Locate the cell with the specified text and output its [X, Y] center coordinate. 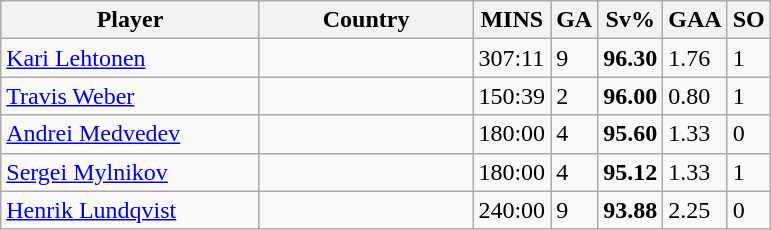
Sergei Mylnikov [130, 172]
Sv% [630, 20]
0.80 [695, 96]
Henrik Lundqvist [130, 210]
2.25 [695, 210]
Country [366, 20]
307:11 [512, 58]
MINS [512, 20]
96.00 [630, 96]
2 [574, 96]
150:39 [512, 96]
GAA [695, 20]
95.60 [630, 134]
GA [574, 20]
93.88 [630, 210]
1.76 [695, 58]
SO [748, 20]
95.12 [630, 172]
Player [130, 20]
96.30 [630, 58]
Travis Weber [130, 96]
Kari Lehtonen [130, 58]
240:00 [512, 210]
Andrei Medvedev [130, 134]
